Return [x, y] of the center of cell containing provided text 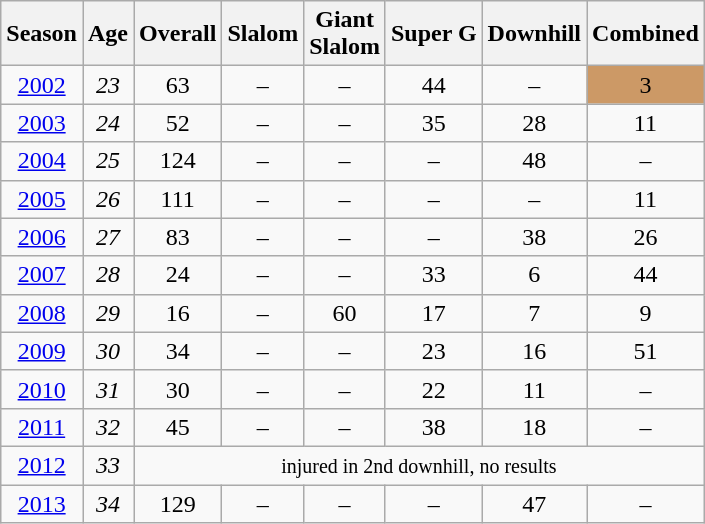
2002 [42, 85]
GiantSlalom [345, 34]
Overall [178, 34]
51 [646, 351]
32 [108, 427]
27 [108, 237]
29 [108, 313]
52 [178, 123]
22 [434, 389]
48 [534, 161]
2013 [42, 503]
Downhill [534, 34]
2010 [42, 389]
47 [534, 503]
25 [108, 161]
2012 [42, 465]
124 [178, 161]
35 [434, 123]
2006 [42, 237]
Combined [646, 34]
2004 [42, 161]
Slalom [263, 34]
129 [178, 503]
3 [646, 85]
2007 [42, 275]
45 [178, 427]
18 [534, 427]
60 [345, 313]
31 [108, 389]
Age [108, 34]
63 [178, 85]
injured in 2nd downhill, no results [420, 465]
83 [178, 237]
7 [534, 313]
17 [434, 313]
9 [646, 313]
111 [178, 199]
2005 [42, 199]
2003 [42, 123]
6 [534, 275]
2008 [42, 313]
Super G [434, 34]
Season [42, 34]
2009 [42, 351]
2011 [42, 427]
